Extract the [x, y] coordinate from the center of the cell holding the provided text.  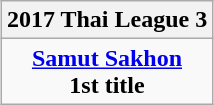
2017 Thai League 3 [106, 20]
Samut Sakhon1st title [106, 72]
